Provide the (X, Y) coordinate of the cell's center where the given text is located.  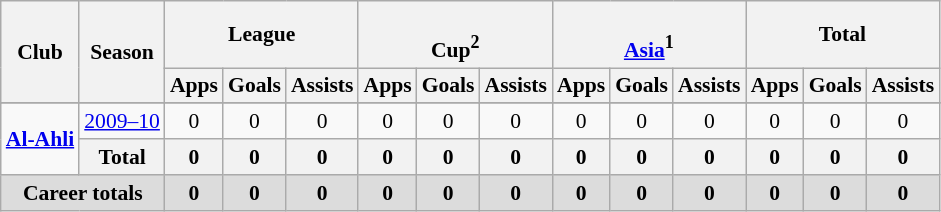
Asia1 (649, 34)
2009–10 (122, 122)
Al-Ahli (40, 140)
League (262, 34)
Season (122, 52)
Cup2 (455, 34)
Club (40, 52)
Career totals (83, 193)
